For the text-containing cell, return its midpoint in [x, y] coordinate format. 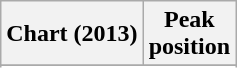
Chart (2013) [72, 34]
Peakposition [189, 34]
